Return (x, y) of the center of cell containing provided text 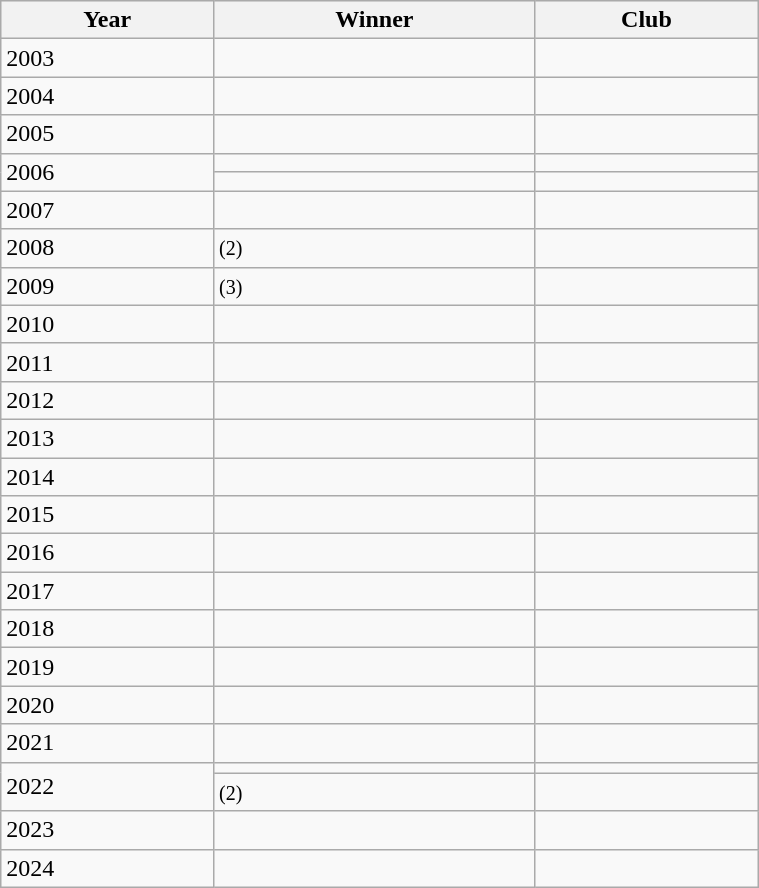
2011 (108, 362)
2024 (108, 868)
(3) (374, 286)
2016 (108, 553)
2009 (108, 286)
2022 (108, 786)
2014 (108, 477)
2018 (108, 629)
2017 (108, 591)
2013 (108, 438)
2004 (108, 96)
Club (646, 20)
2020 (108, 705)
2008 (108, 248)
2021 (108, 743)
2023 (108, 830)
2005 (108, 134)
2006 (108, 172)
2007 (108, 210)
2019 (108, 667)
2012 (108, 400)
Winner (374, 20)
Year (108, 20)
2015 (108, 515)
2003 (108, 58)
2010 (108, 324)
